From the cell containing the given text, extract its center point as (X, Y) coordinate. 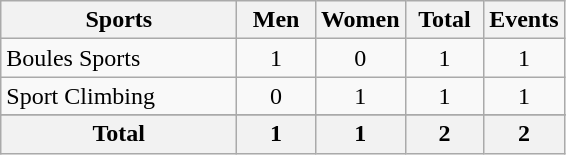
Events (524, 20)
Men (276, 20)
Sports (119, 20)
Women (360, 20)
Boules Sports (119, 58)
Sport Climbing (119, 96)
